Detect which cell encompasses the target text, then output its [x, y] center coordinate. 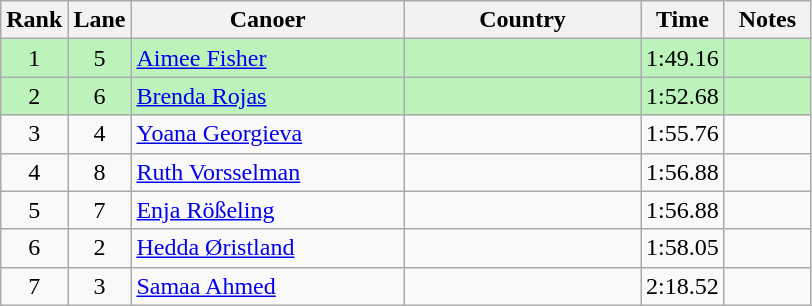
1:52.68 [683, 96]
Time [683, 20]
1:58.05 [683, 248]
Canoer [268, 20]
Samaa Ahmed [268, 286]
1:55.76 [683, 134]
1 [34, 58]
1:49.16 [683, 58]
Rank [34, 20]
Notes [767, 20]
8 [100, 172]
Ruth Vorsselman [268, 172]
Country [522, 20]
Lane [100, 20]
Enja Rößeling [268, 210]
Brenda Rojas [268, 96]
Yoana Georgieva [268, 134]
Hedda Øristland [268, 248]
2:18.52 [683, 286]
Aimee Fisher [268, 58]
